From the cell containing the given text, extract its center point as [X, Y] coordinate. 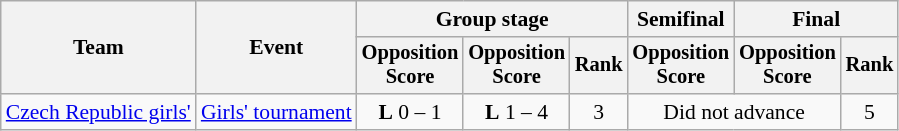
Final [816, 19]
Group stage [492, 19]
L 1 – 4 [516, 112]
Event [276, 48]
Team [98, 48]
Semifinal [680, 19]
Girls' tournament [276, 112]
L 0 – 1 [410, 112]
3 [599, 112]
5 [870, 112]
Czech Republic girls' [98, 112]
Did not advance [734, 112]
